Locate the cell with the specified text and output its (x, y) center coordinate. 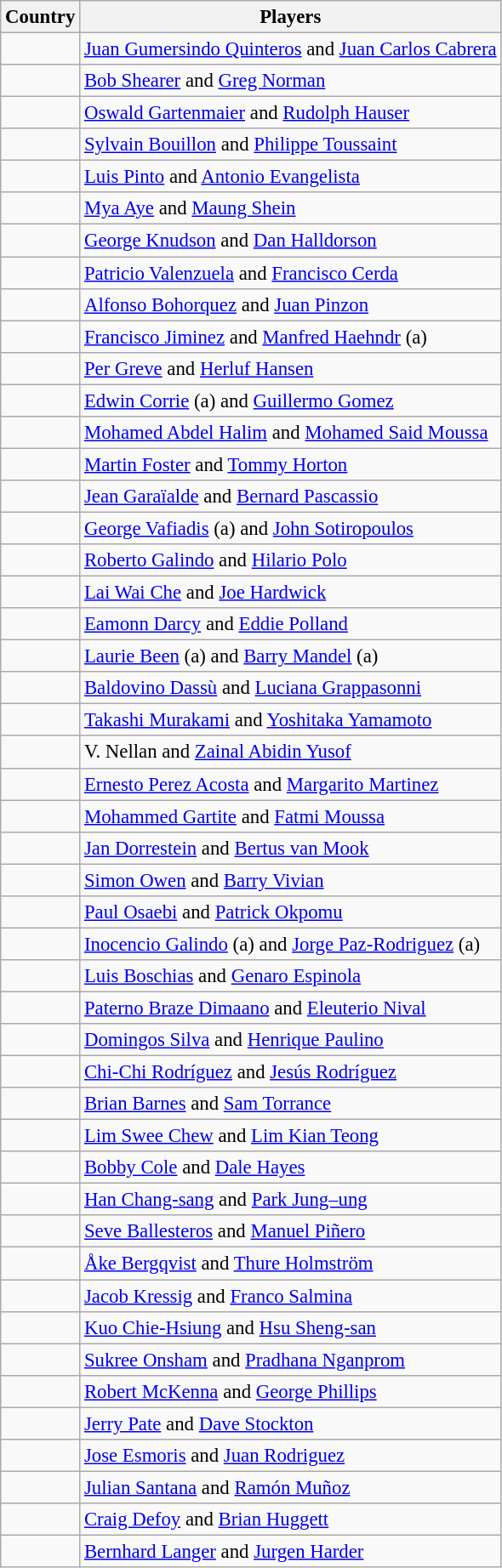
Lim Swee Chew and Lim Kian Teong (291, 1136)
Seve Ballesteros and Manuel Piñero (291, 1232)
Francisco Jiminez and Manfred Haehndr (a) (291, 337)
Juan Gumersindo Quinteros and Juan Carlos Cabrera (291, 49)
Jose Esmoris and Juan Rodriguez (291, 1456)
Inocencio Galindo (a) and Jorge Paz-Rodriguez (a) (291, 944)
Simon Owen and Barry Vivian (291, 880)
Jerry Pate and Dave Stockton (291, 1423)
Bob Shearer and Greg Norman (291, 81)
Players (291, 17)
Domingos Silva and Henrique Paulino (291, 1040)
Kuo Chie-Hsiung and Hsu Sheng-san (291, 1327)
Chi-Chi Rodríguez and Jesús Rodríguez (291, 1072)
Jan Dorrestein and Bertus van Mook (291, 848)
Ernesto Perez Acosta and Margarito Martinez (291, 784)
Patricio Valenzuela and Francisco Cerda (291, 273)
Oswald Gartenmaier and Rudolph Hauser (291, 113)
Robert McKenna and George Phillips (291, 1391)
Roberto Galindo and Hilario Polo (291, 560)
Craig Defoy and Brian Huggett (291, 1520)
Bobby Cole and Dale Hayes (291, 1167)
Alfonso Bohorquez and Juan Pinzon (291, 304)
Per Greve and Herluf Hansen (291, 368)
Country (41, 17)
Edwin Corrie (a) and Guillermo Gomez (291, 401)
Paul Osaebi and Patrick Okpomu (291, 912)
Takashi Murakami and Yoshitaka Yamamoto (291, 720)
Sukree Onsham and Pradhana Nganprom (291, 1360)
Martin Foster and Tommy Horton (291, 464)
Eamonn Darcy and Eddie Polland (291, 624)
Mohamed Abdel Halim and Mohamed Said Moussa (291, 433)
Laurie Been (a) and Barry Mandel (a) (291, 656)
Jean Garaïalde and Bernard Pascassio (291, 497)
Baldovino Dassù and Luciana Grappasonni (291, 688)
Julian Santana and Ramón Muñoz (291, 1487)
V. Nellan and Zainal Abidin Yusof (291, 753)
Åke Bergqvist and Thure Holmström (291, 1264)
Lai Wai Che and Joe Hardwick (291, 593)
Luis Pinto and Antonio Evangelista (291, 177)
Mya Aye and Maung Shein (291, 208)
George Knudson and Dan Halldorson (291, 241)
Bernhard Langer and Jurgen Harder (291, 1551)
Paterno Braze Dimaano and Eleuterio Nival (291, 1008)
George Vafiadis (a) and John Sotiropoulos (291, 528)
Sylvain Bouillon and Philippe Toussaint (291, 145)
Luis Boschias and Genaro Espinola (291, 976)
Jacob Kressig and Franco Salmina (291, 1296)
Brian Barnes and Sam Torrance (291, 1104)
Mohammed Gartite and Fatmi Moussa (291, 816)
Han Chang-sang and Park Jung–ung (291, 1200)
